From the cell containing the given text, extract its center point as [X, Y] coordinate. 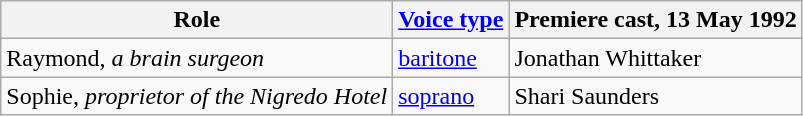
Raymond, a brain surgeon [197, 58]
Premiere cast, 13 May 1992 [656, 20]
Jonathan Whittaker [656, 58]
Sophie, proprietor of the Nigredo Hotel [197, 96]
Voice type [451, 20]
Shari Saunders [656, 96]
Role [197, 20]
soprano [451, 96]
baritone [451, 58]
